Scan for the cell matching the given text and deliver its [X, Y] coordinate at center. 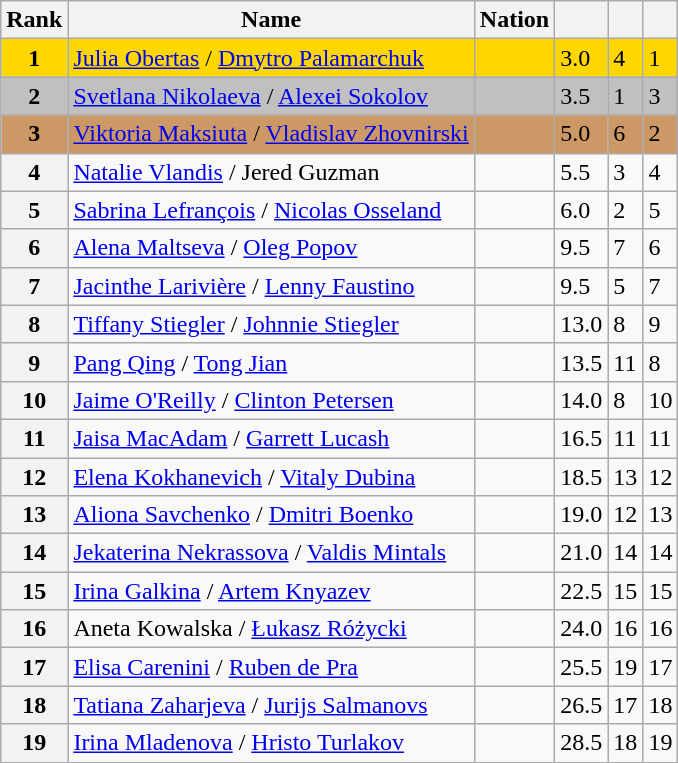
13.5 [582, 362]
19.0 [582, 515]
Pang Qing / Tong Jian [271, 362]
Jaisa MacAdam / Garrett Lucash [271, 438]
Rank [34, 20]
Svetlana Nikolaeva / Alexei Sokolov [271, 96]
26.5 [582, 705]
Jacinthe Larivière / Lenny Faustino [271, 286]
Tiffany Stiegler / Johnnie Stiegler [271, 324]
5.0 [582, 134]
Name [271, 20]
28.5 [582, 743]
16.5 [582, 438]
3.5 [582, 96]
Alena Maltseva / Oleg Popov [271, 248]
3.0 [582, 58]
24.0 [582, 629]
Jaime O'Reilly / Clinton Petersen [271, 400]
6.0 [582, 210]
Viktoria Maksiuta / Vladislav Zhovnirski [271, 134]
Tatiana Zaharjeva / Jurijs Salmanovs [271, 705]
22.5 [582, 591]
Elisa Carenini / Ruben de Pra [271, 667]
Elena Kokhanevich / Vitaly Dubina [271, 477]
5.5 [582, 172]
Julia Obertas / Dmytro Palamarchuk [271, 58]
21.0 [582, 553]
13.0 [582, 324]
Aneta Kowalska / Łukasz Różycki [271, 629]
Jekaterina Nekrassova / Valdis Mintals [271, 553]
Irina Mladenova / Hristo Turlakov [271, 743]
Aliona Savchenko / Dmitri Boenko [271, 515]
Nation [514, 20]
18.5 [582, 477]
Sabrina Lefrançois / Nicolas Osseland [271, 210]
Irina Galkina / Artem Knyazev [271, 591]
25.5 [582, 667]
Natalie Vlandis / Jered Guzman [271, 172]
14.0 [582, 400]
